Locate the cell with the specified text and output its (X, Y) center coordinate. 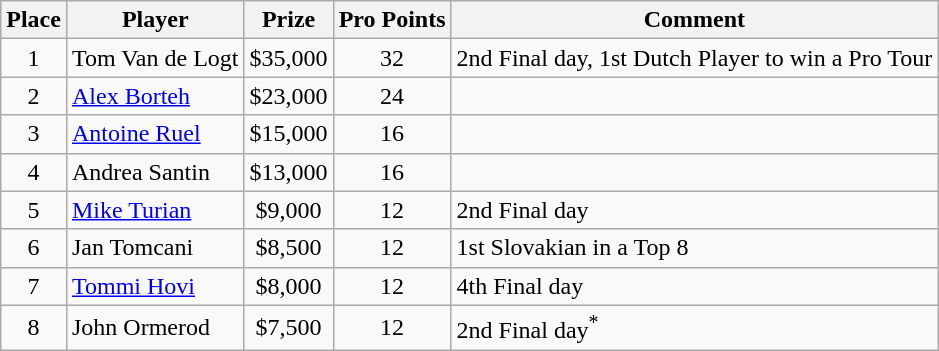
John Ormerod (155, 328)
8 (34, 328)
$8,000 (288, 286)
$8,500 (288, 248)
$13,000 (288, 172)
1st Slovakian in a Top 8 (694, 248)
Comment (694, 20)
$7,500 (288, 328)
Antoine Ruel (155, 134)
2nd Final day, 1st Dutch Player to win a Pro Tour (694, 58)
$35,000 (288, 58)
Prize (288, 20)
$9,000 (288, 210)
4 (34, 172)
$23,000 (288, 96)
2nd Final day* (694, 328)
Jan Tomcani (155, 248)
2 (34, 96)
$15,000 (288, 134)
3 (34, 134)
Tommi Hovi (155, 286)
7 (34, 286)
4th Final day (694, 286)
2nd Final day (694, 210)
Alex Borteh (155, 96)
24 (392, 96)
Andrea Santin (155, 172)
5 (34, 210)
Tom Van de Logt (155, 58)
Place (34, 20)
Mike Turian (155, 210)
6 (34, 248)
32 (392, 58)
Pro Points (392, 20)
1 (34, 58)
Player (155, 20)
